Capture the cell that displays the provided text and extract its [X, Y] central coordinate. 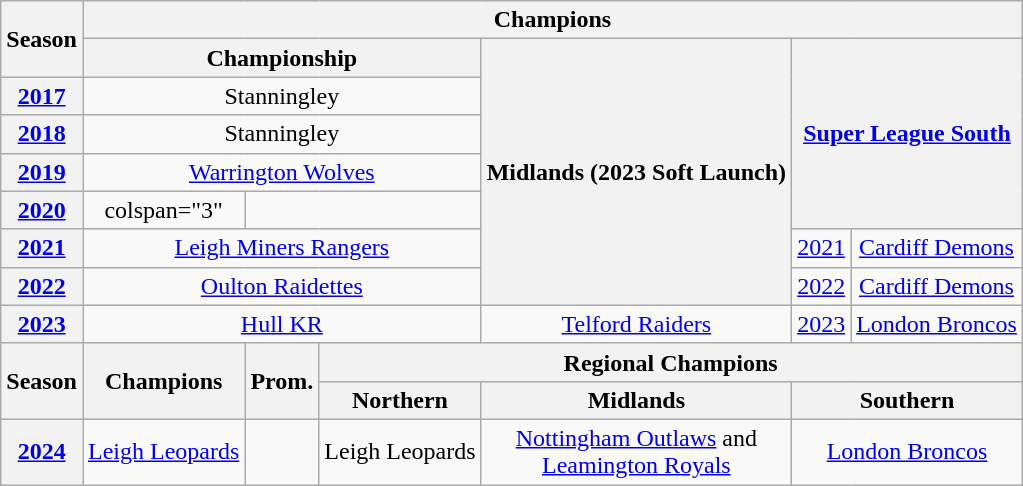
Regional Champions [671, 362]
2017 [42, 96]
2018 [42, 134]
Nottingham Outlaws andLeamington Royals [636, 452]
colspan="3" [163, 210]
Warrington Wolves [282, 172]
Midlands [636, 400]
Oulton Raidettes [282, 286]
2024 [42, 452]
Northern [400, 400]
Prom. [282, 381]
Super League South [908, 134]
Leigh Miners Rangers [282, 248]
Midlands (2023 Soft Launch) [636, 172]
Telford Raiders [636, 324]
2020 [42, 210]
Southern [908, 400]
2019 [42, 172]
Hull KR [282, 324]
Championship [282, 58]
